Find where the given text appears and provide that cell's center as (x, y) coordinate. 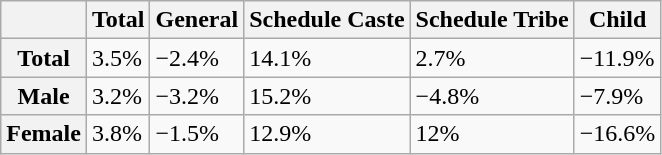
Child (618, 20)
Schedule Caste (327, 20)
Female (44, 134)
14.1% (327, 58)
General (197, 20)
Male (44, 96)
Schedule Tribe (492, 20)
12.9% (327, 134)
−11.9% (618, 58)
−16.6% (618, 134)
3.2% (118, 96)
12% (492, 134)
15.2% (327, 96)
−3.2% (197, 96)
3.5% (118, 58)
−7.9% (618, 96)
−4.8% (492, 96)
3.8% (118, 134)
2.7% (492, 58)
−2.4% (197, 58)
−1.5% (197, 134)
